Pinpoint the cell where the given text exists, returning its [x, y] midpoint coordinate. 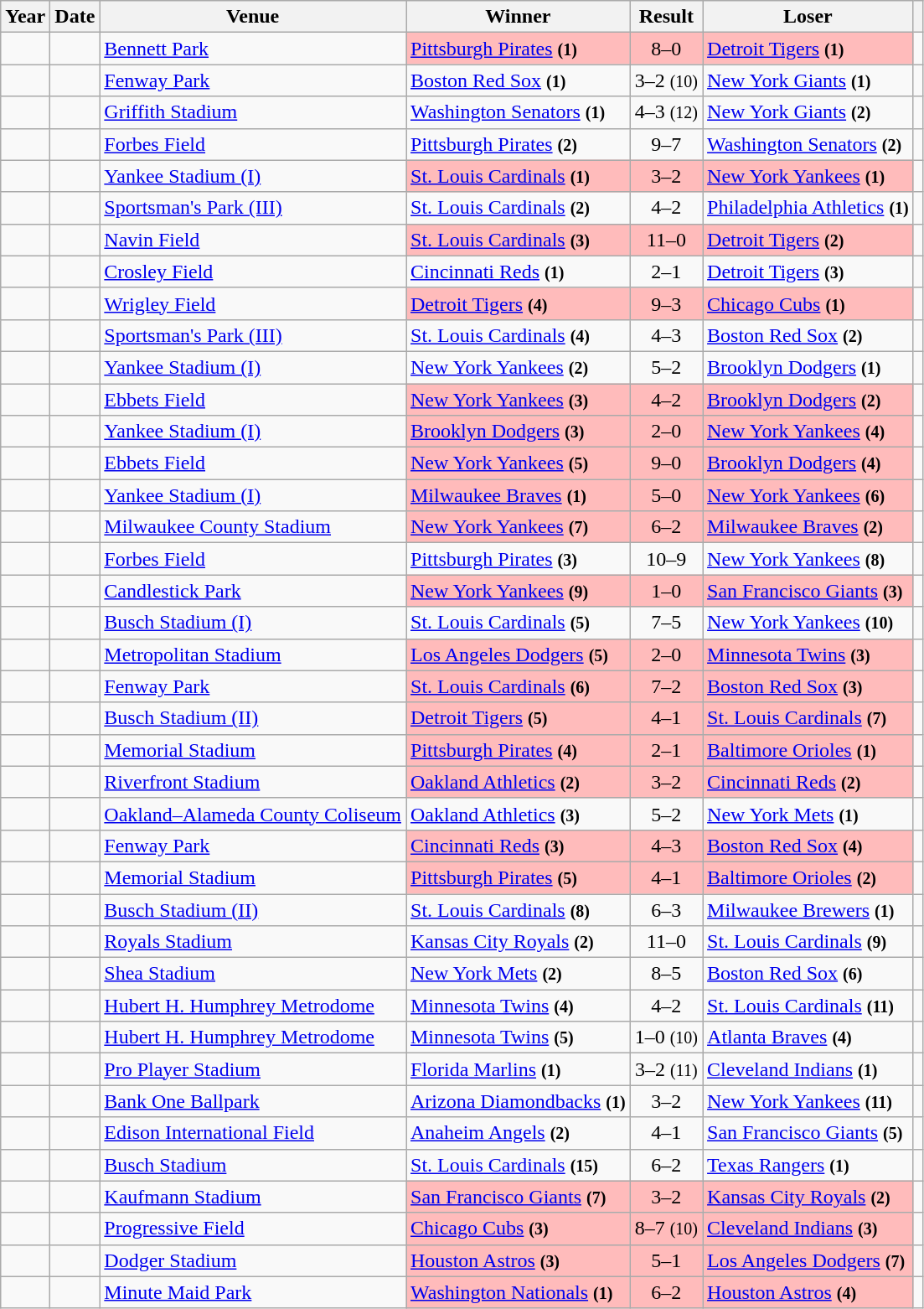
Boston Red Sox (3) [808, 686]
Atlanta Braves (4) [808, 1037]
Baltimore Orioles (2) [808, 877]
St. Louis Cardinals (7) [808, 718]
Progressive Field [253, 1229]
New York Yankees (4) [808, 432]
New York Yankees (2) [518, 367]
San Francisco Giants (5) [808, 1133]
Pittsburgh Pirates (2) [518, 144]
8–5 [666, 974]
Kaufmann Stadium [253, 1197]
Bank One Ballpark [253, 1101]
Winner [518, 17]
Result [666, 17]
Detroit Tigers (2) [808, 240]
Pittsburgh Pirates (5) [518, 877]
Cincinnati Reds (3) [518, 846]
Loser [808, 17]
St. Louis Cardinals (8) [518, 909]
Washington Nationals (1) [518, 1292]
Oakland Athletics (2) [518, 782]
Metropolitan Stadium [253, 654]
7–2 [666, 686]
Boston Red Sox (6) [808, 974]
8–7 (10) [666, 1229]
Detroit Tigers (4) [518, 303]
9–7 [666, 144]
St. Louis Cardinals (11) [808, 1006]
Detroit Tigers (3) [808, 272]
Shea Stadium [253, 974]
San Francisco Giants (7) [518, 1197]
New York Yankees (8) [808, 559]
Oakland Athletics (3) [518, 814]
Pittsburgh Pirates (4) [518, 750]
Cincinnati Reds (2) [808, 782]
St. Louis Cardinals (1) [518, 176]
Houston Astros (3) [518, 1260]
Cleveland Indians (1) [808, 1069]
Pittsburgh Pirates (3) [518, 559]
Riverfront Stadium [253, 782]
Date [75, 17]
Boston Red Sox (1) [518, 80]
Pro Player Stadium [253, 1069]
Houston Astros (4) [808, 1292]
New York Mets (2) [518, 974]
Chicago Cubs (1) [808, 303]
New York Yankees (7) [518, 527]
4–3 (12) [666, 112]
Arizona Diamondbacks (1) [518, 1101]
Royals Stadium [253, 942]
New York Yankees (11) [808, 1101]
St. Louis Cardinals (3) [518, 240]
St. Louis Cardinals (15) [518, 1165]
Milwaukee Braves (1) [518, 495]
New York Giants (1) [808, 80]
Bennett Park [253, 49]
New York Yankees (1) [808, 176]
St. Louis Cardinals (5) [518, 623]
3–2 (11) [666, 1069]
Los Angeles Dodgers (7) [808, 1260]
St. Louis Cardinals (4) [518, 335]
Philadelphia Athletics (1) [808, 208]
1–0 (10) [666, 1037]
San Francisco Giants (3) [808, 591]
New York Yankees (9) [518, 591]
9–3 [666, 303]
Venue [253, 17]
Cleveland Indians (3) [808, 1229]
New York Giants (2) [808, 112]
Edison International Field [253, 1133]
Candlestick Park [253, 591]
Minnesota Twins (3) [808, 654]
Minute Maid Park [253, 1292]
5–1 [666, 1260]
Washington Senators (2) [808, 144]
Minnesota Twins (5) [518, 1037]
St. Louis Cardinals (9) [808, 942]
Pittsburgh Pirates (1) [518, 49]
Brooklyn Dodgers (3) [518, 432]
Chicago Cubs (3) [518, 1229]
Washington Senators (1) [518, 112]
8–0 [666, 49]
Navin Field [253, 240]
Brooklyn Dodgers (1) [808, 367]
Brooklyn Dodgers (2) [808, 400]
Busch Stadium (I) [253, 623]
New York Mets (1) [808, 814]
Los Angeles Dodgers (5) [518, 654]
Florida Marlins (1) [518, 1069]
Baltimore Orioles (1) [808, 750]
Crosley Field [253, 272]
St. Louis Cardinals (6) [518, 686]
6–3 [666, 909]
Wrigley Field [253, 303]
9–0 [666, 463]
St. Louis Cardinals (2) [518, 208]
Minnesota Twins (4) [518, 1006]
1–0 [666, 591]
Brooklyn Dodgers (4) [808, 463]
New York Yankees (10) [808, 623]
Boston Red Sox (2) [808, 335]
Dodger Stadium [253, 1260]
Boston Red Sox (4) [808, 846]
Busch Stadium [253, 1165]
3–2 (10) [666, 80]
Anaheim Angels (2) [518, 1133]
5–0 [666, 495]
Texas Rangers (1) [808, 1165]
Griffith Stadium [253, 112]
Year [25, 17]
7–5 [666, 623]
Cincinnati Reds (1) [518, 272]
10–9 [666, 559]
New York Yankees (3) [518, 400]
Detroit Tigers (5) [518, 718]
Milwaukee Brewers (1) [808, 909]
New York Yankees (6) [808, 495]
Oakland–Alameda County Coliseum [253, 814]
Milwaukee County Stadium [253, 527]
Detroit Tigers (1) [808, 49]
New York Yankees (5) [518, 463]
Milwaukee Braves (2) [808, 527]
